For the text-containing cell, return its midpoint in [X, Y] coordinate format. 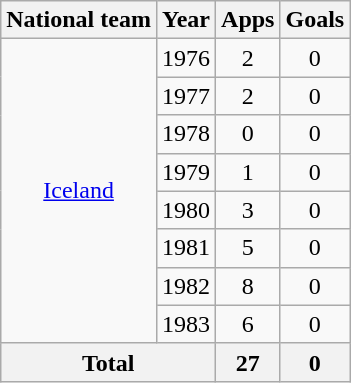
National team [79, 20]
Goals [315, 20]
5 [248, 248]
Iceland [79, 191]
1981 [186, 248]
1979 [186, 172]
1976 [186, 58]
3 [248, 210]
Year [186, 20]
8 [248, 286]
1978 [186, 134]
1983 [186, 324]
6 [248, 324]
Apps [248, 20]
1 [248, 172]
1980 [186, 210]
1982 [186, 286]
27 [248, 362]
1977 [186, 96]
Total [108, 362]
